Pinpoint the cell where the given text exists, returning its (X, Y) midpoint coordinate. 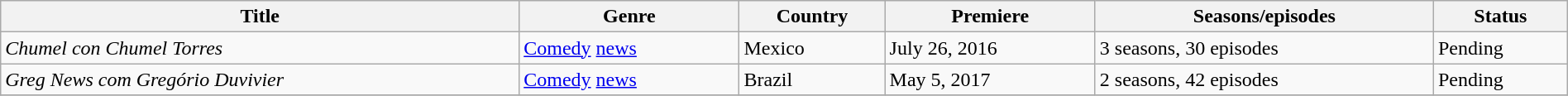
3 seasons, 30 episodes (1264, 48)
Chumel con Chumel Torres (260, 48)
Premiere (990, 17)
May 5, 2017 (990, 79)
Genre (629, 17)
Seasons/episodes (1264, 17)
Greg News com Gregório Duvivier (260, 79)
Title (260, 17)
2 seasons, 42 episodes (1264, 79)
Mexico (812, 48)
Brazil (812, 79)
Country (812, 17)
July 26, 2016 (990, 48)
Status (1500, 17)
